Provide the [x, y] coordinate of the cell's center where the given text is located.  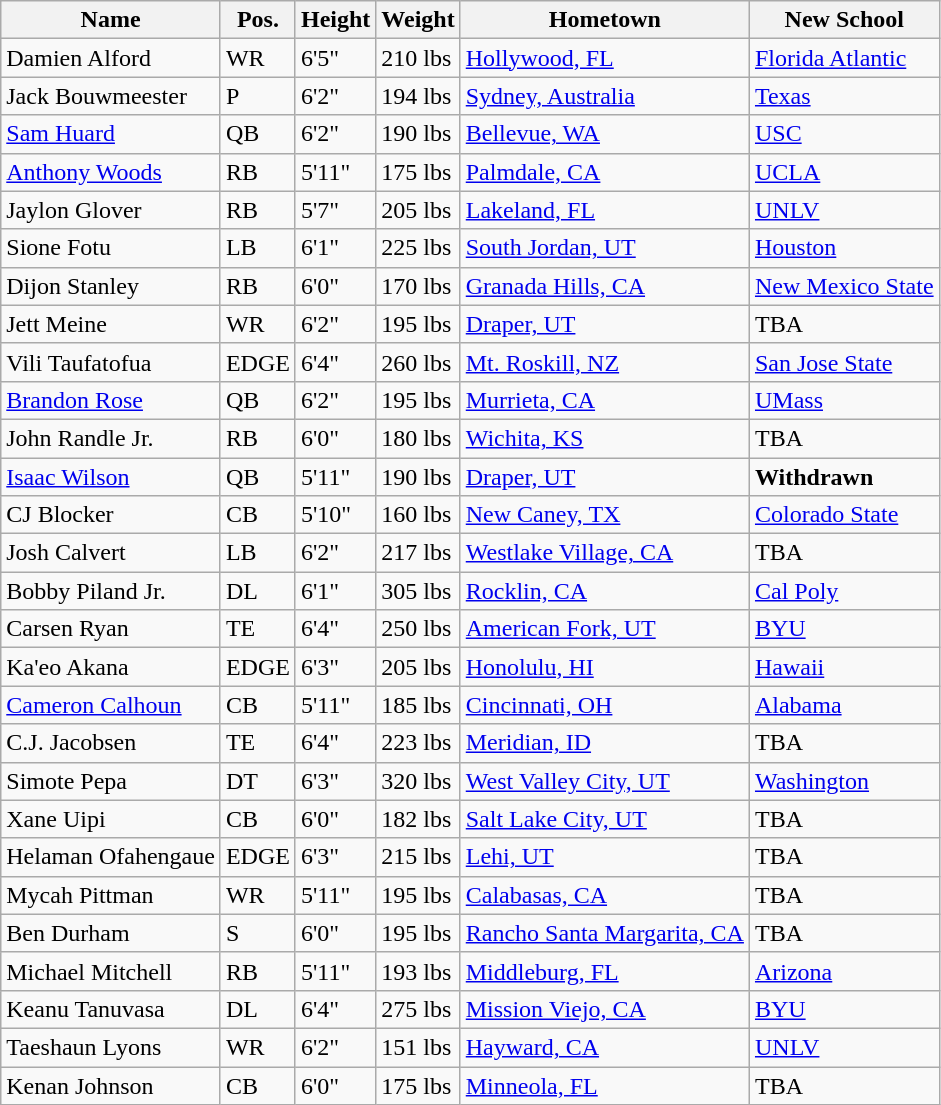
DT [258, 781]
American Fork, UT [604, 629]
Mt. Roskill, NZ [604, 362]
210 lbs [418, 58]
Helaman Ofahengaue [111, 857]
Jaylon Glover [111, 210]
275 lbs [418, 1009]
Ka'eo Akana [111, 667]
Carsen Ryan [111, 629]
Mycah Pittman [111, 895]
Bellevue, WA [604, 134]
151 lbs [418, 1047]
UMass [844, 400]
Sydney, Australia [604, 96]
Meridian, ID [604, 743]
Salt Lake City, UT [604, 819]
New Mexico State [844, 286]
Colorado State [844, 515]
Honolulu, HI [604, 667]
Florida Atlantic [844, 58]
Middleburg, FL [604, 971]
Vili Taufatofua [111, 362]
Taeshaun Lyons [111, 1047]
Sione Fotu [111, 248]
Westlake Village, CA [604, 553]
Xane Uipi [111, 819]
Bobby Piland Jr. [111, 591]
Washington [844, 781]
217 lbs [418, 553]
Hometown [604, 20]
Rocklin, CA [604, 591]
Damien Alford [111, 58]
Withdrawn [844, 477]
Lakeland, FL [604, 210]
Palmdale, CA [604, 172]
Michael Mitchell [111, 971]
Rancho Santa Margarita, CA [604, 933]
223 lbs [418, 743]
Jett Meine [111, 324]
Mission Viejo, CA [604, 1009]
Cincinnati, OH [604, 705]
305 lbs [418, 591]
New School [844, 20]
Height [335, 20]
Josh Calvert [111, 553]
Hollywood, FL [604, 58]
225 lbs [418, 248]
Arizona [844, 971]
South Jordan, UT [604, 248]
160 lbs [418, 515]
6'5" [335, 58]
260 lbs [418, 362]
Texas [844, 96]
Hayward, CA [604, 1047]
P [258, 96]
John Randle Jr. [111, 438]
170 lbs [418, 286]
5'7" [335, 210]
180 lbs [418, 438]
West Valley City, UT [604, 781]
Pos. [258, 20]
Anthony Woods [111, 172]
Calabasas, CA [604, 895]
Brandon Rose [111, 400]
Murrieta, CA [604, 400]
185 lbs [418, 705]
Kenan Johnson [111, 1085]
Weight [418, 20]
5'10" [335, 515]
250 lbs [418, 629]
Isaac Wilson [111, 477]
New Caney, TX [604, 515]
Sam Huard [111, 134]
Alabama [844, 705]
Jack Bouwmeester [111, 96]
Lehi, UT [604, 857]
CJ Blocker [111, 515]
San Jose State [844, 362]
Houston [844, 248]
USC [844, 134]
Dijon Stanley [111, 286]
C.J. Jacobsen [111, 743]
Hawaii [844, 667]
194 lbs [418, 96]
193 lbs [418, 971]
Cal Poly [844, 591]
S [258, 933]
182 lbs [418, 819]
Wichita, KS [604, 438]
320 lbs [418, 781]
215 lbs [418, 857]
Name [111, 20]
Granada Hills, CA [604, 286]
Keanu Tanuvasa [111, 1009]
Simote Pepa [111, 781]
Cameron Calhoun [111, 705]
Ben Durham [111, 933]
UCLA [844, 172]
Minneola, FL [604, 1085]
